Return the [x, y] coordinate for the center point of the cell that contains the specified text.  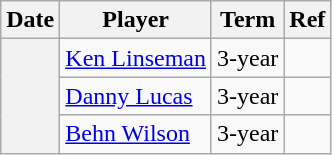
Date [30, 20]
Danny Lucas [136, 96]
Behn Wilson [136, 134]
Ken Linseman [136, 58]
Term [247, 20]
Ref [308, 20]
Player [136, 20]
